Find where the given text appears and provide that cell's center as [x, y] coordinate. 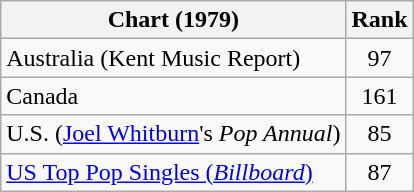
Chart (1979) [174, 20]
97 [380, 58]
87 [380, 172]
161 [380, 96]
85 [380, 134]
Rank [380, 20]
Canada [174, 96]
US Top Pop Singles (Billboard) [174, 172]
U.S. (Joel Whitburn's Pop Annual) [174, 134]
Australia (Kent Music Report) [174, 58]
